Return (x, y) of the center of cell containing provided text 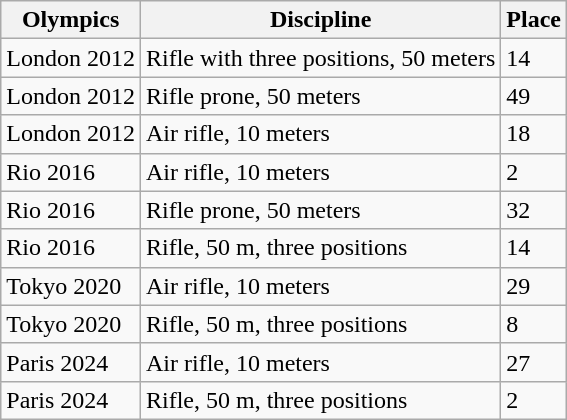
32 (534, 210)
8 (534, 324)
Discipline (320, 20)
Olympics (71, 20)
Place (534, 20)
29 (534, 286)
18 (534, 134)
Rifle with three positions, 50 meters (320, 58)
27 (534, 362)
49 (534, 96)
